Find where the given text appears and provide that cell's center as [x, y] coordinate. 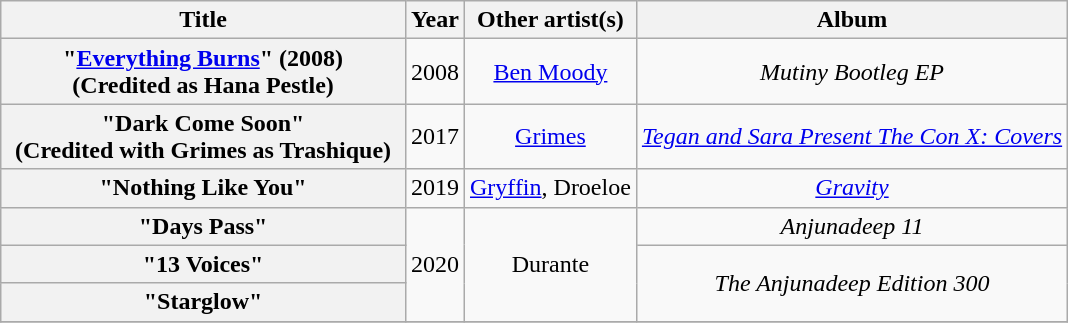
2017 [434, 136]
Ben Moody [550, 72]
2008 [434, 72]
Anjunadeep 11 [852, 226]
Tegan and Sara Present The Con X: Covers [852, 136]
"13 Voices" [204, 264]
"Nothing Like You" [204, 188]
2020 [434, 264]
Other artist(s) [550, 20]
2019 [434, 188]
Year [434, 20]
Album [852, 20]
Title [204, 20]
"Dark Come Soon"(Credited with Grimes as Trashique) [204, 136]
Gryffin, Droeloe [550, 188]
"Days Pass" [204, 226]
"Everything Burns" (2008)(Credited as Hana Pestle) [204, 72]
"Starglow" [204, 302]
Gravity [852, 188]
Grimes [550, 136]
The Anjunadeep Edition 300 [852, 283]
Durante [550, 264]
Mutiny Bootleg EP [852, 72]
